Extract the (x, y) coordinate from the center of the cell holding the provided text.  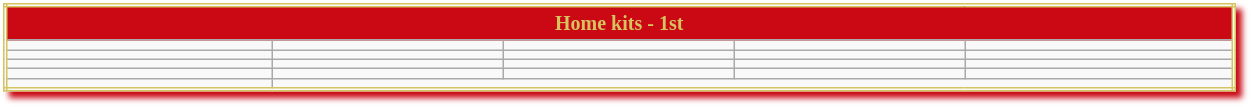
Home kits - 1st (619, 24)
